Provide the (X, Y) coordinate of the cell's center where the given text is located.  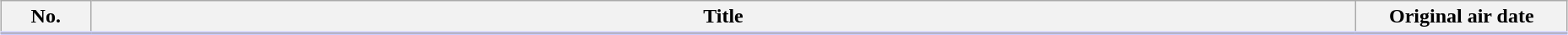
No. (46, 17)
Original air date (1462, 17)
Title (723, 17)
